Extract the (X, Y) coordinate from the center of the cell holding the provided text.  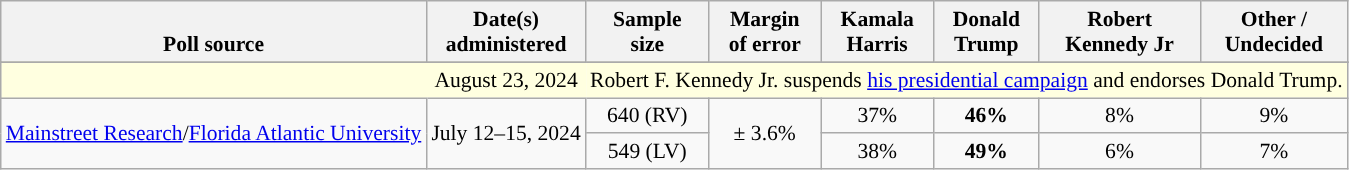
Robert F. Kennedy Jr. suspends his presidential campaign and endorses Donald Trump. (967, 80)
Date(s)administered (506, 32)
KamalaHarris (878, 32)
46% (986, 116)
640 (RV) (648, 116)
37% (878, 116)
August 23, 2024 (506, 80)
DonaldTrump (986, 32)
July 12–15, 2024 (506, 134)
Other /Undecided (1274, 32)
Poll source (214, 32)
± 3.6% (765, 134)
6% (1120, 152)
Samplesize (648, 32)
9% (1274, 116)
49% (986, 152)
7% (1274, 152)
Marginof error (765, 32)
Mainstreet Research/Florida Atlantic University (214, 134)
38% (878, 152)
8% (1120, 116)
549 (LV) (648, 152)
RobertKennedy Jr (1120, 32)
